Return the [x, y] coordinate for the center point of the cell that contains the specified text.  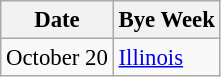
October 20 [57, 58]
Date [57, 20]
Bye Week [166, 20]
Illinois [166, 58]
